Locate the cell with the specified text and output its [X, Y] center coordinate. 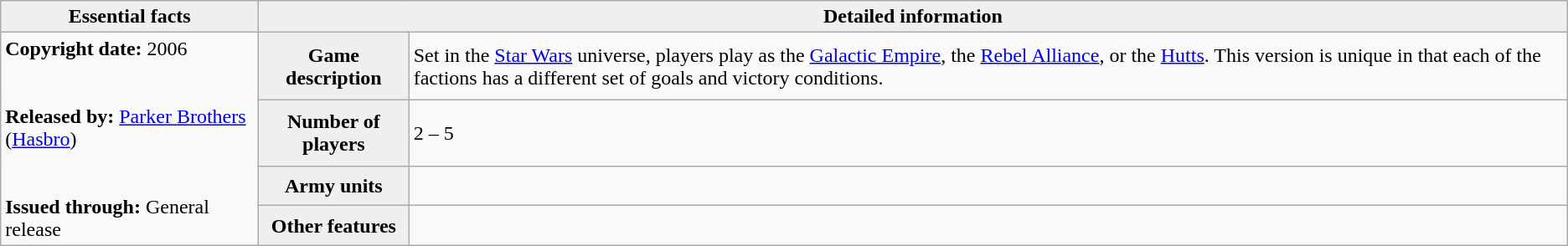
2 – 5 [988, 133]
Number of players [334, 133]
Detailed information [913, 17]
Other features [334, 226]
Copyright date: 2006 Released by: Parker Brothers (Hasbro) Issued through: General release [130, 139]
Army units [334, 186]
Essential facts [130, 17]
Game description [334, 66]
